Scan for the cell matching the given text and deliver its [X, Y] coordinate at center. 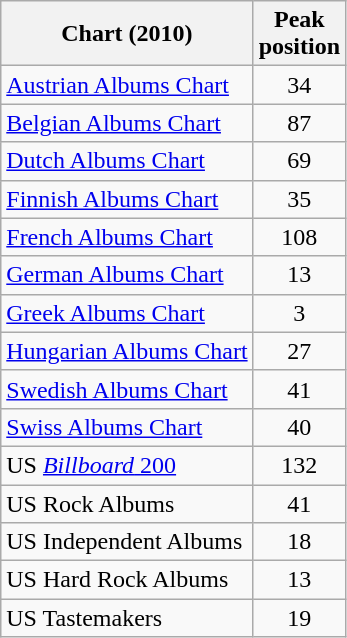
German Albums Chart [127, 275]
132 [299, 465]
French Albums Chart [127, 237]
40 [299, 427]
Finnish Albums Chart [127, 199]
Belgian Albums Chart [127, 123]
69 [299, 161]
US Tastemakers [127, 618]
Swedish Albums Chart [127, 389]
27 [299, 351]
Swiss Albums Chart [127, 427]
Peakposition [299, 34]
Greek Albums Chart [127, 313]
35 [299, 199]
Dutch Albums Chart [127, 161]
US Billboard 200 [127, 465]
US Rock Albums [127, 503]
3 [299, 313]
Chart (2010) [127, 34]
US Hard Rock Albums [127, 580]
19 [299, 618]
Austrian Albums Chart [127, 85]
108 [299, 237]
18 [299, 542]
US Independent Albums [127, 542]
34 [299, 85]
87 [299, 123]
Hungarian Albums Chart [127, 351]
